For the text-containing cell, return its midpoint in (x, y) coordinate format. 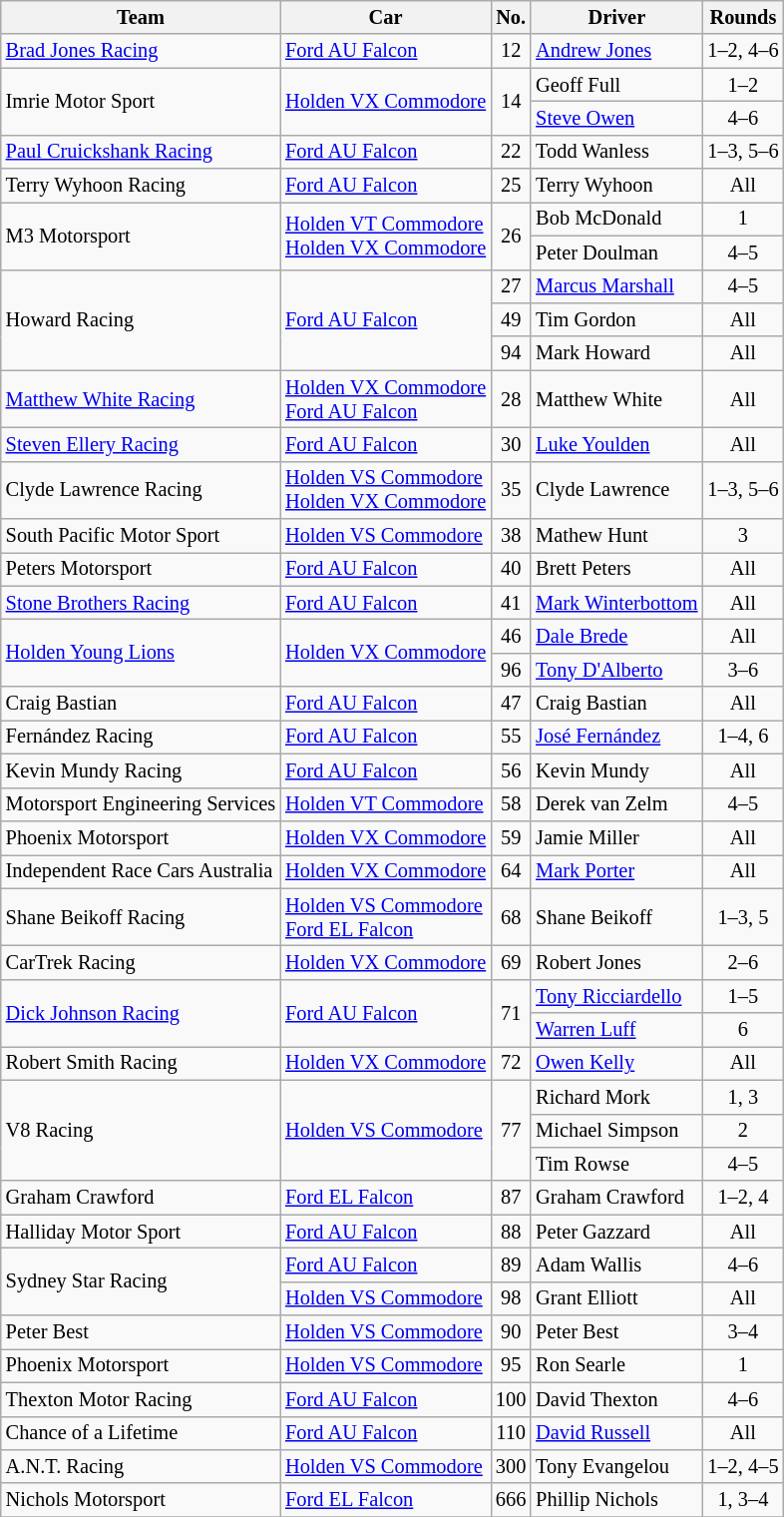
Howard Racing (141, 319)
Independent Race Cars Australia (141, 871)
Derek van Zelm (616, 804)
41 (511, 603)
Jamie Miller (616, 837)
Phillip Nichols (616, 1500)
CarTrek Racing (141, 962)
300 (511, 1466)
Dick Johnson Racing (141, 1012)
Tim Rowse (616, 1164)
1–2, 4–6 (742, 51)
71 (511, 1012)
77 (511, 1130)
Holden VX CommodoreFord AU Falcon (385, 399)
Luke Youlden (616, 444)
2–6 (742, 962)
1, 3 (742, 1097)
47 (511, 704)
Warren Luff (616, 1030)
3–6 (742, 670)
Richard Mork (616, 1097)
Tony D'Alberto (616, 670)
95 (511, 1365)
40 (511, 569)
68 (511, 917)
1–4, 6 (742, 737)
2 (742, 1131)
Tony Evangelou (616, 1466)
Holden VS CommodoreHolden VX Commodore (385, 490)
666 (511, 1500)
Shane Beikoff (616, 917)
46 (511, 636)
Mark Howard (616, 353)
59 (511, 837)
14 (511, 102)
1–5 (742, 996)
A.N.T. Racing (141, 1466)
Car (385, 17)
Todd Wanless (616, 152)
Michael Simpson (616, 1131)
87 (511, 1198)
Robert Jones (616, 962)
M3 Motorsport (141, 236)
Chance of a Lifetime (141, 1433)
Rounds (742, 17)
Steve Owen (616, 118)
No. (511, 17)
Fernández Racing (141, 737)
Peter Doulman (616, 253)
Mark Porter (616, 871)
1, 3–4 (742, 1500)
Robert Smith Racing (141, 1063)
1–2, 4 (742, 1198)
Sydney Star Racing (141, 1281)
12 (511, 51)
55 (511, 737)
3 (742, 536)
38 (511, 536)
6 (742, 1030)
Steven Ellery Racing (141, 444)
1–2 (742, 85)
Mathew Hunt (616, 536)
1–3, 5 (742, 917)
David Thexton (616, 1399)
Holden Young Lions (141, 653)
Dale Brede (616, 636)
Marcus Marshall (616, 286)
Kevin Mundy Racing (141, 770)
94 (511, 353)
64 (511, 871)
Adam Wallis (616, 1264)
90 (511, 1332)
Andrew Jones (616, 51)
Matthew White Racing (141, 399)
96 (511, 670)
Stone Brothers Racing (141, 603)
Mark Winterbottom (616, 603)
Clyde Lawrence (616, 490)
Brad Jones Racing (141, 51)
Thexton Motor Racing (141, 1399)
26 (511, 236)
88 (511, 1232)
Holden VT CommodoreHolden VX Commodore (385, 236)
South Pacific Motor Sport (141, 536)
Peters Motorsport (141, 569)
Holden VS CommodoreFord EL Falcon (385, 917)
25 (511, 186)
Ron Searle (616, 1365)
Paul Cruickshank Racing (141, 152)
Nichols Motorsport (141, 1500)
Terry Wyhoon (616, 186)
Halliday Motor Sport (141, 1232)
Terry Wyhoon Racing (141, 186)
Brett Peters (616, 569)
89 (511, 1264)
José Fernández (616, 737)
Peter Gazzard (616, 1232)
22 (511, 152)
Kevin Mundy (616, 770)
V8 Racing (141, 1130)
49 (511, 319)
35 (511, 490)
Bob McDonald (616, 219)
Motorsport Engineering Services (141, 804)
Tony Ricciardello (616, 996)
28 (511, 399)
69 (511, 962)
Tim Gordon (616, 319)
Grant Elliott (616, 1298)
58 (511, 804)
110 (511, 1433)
Geoff Full (616, 85)
Team (141, 17)
3–4 (742, 1332)
72 (511, 1063)
27 (511, 286)
Owen Kelly (616, 1063)
Clyde Lawrence Racing (141, 490)
Driver (616, 17)
Imrie Motor Sport (141, 102)
Matthew White (616, 399)
1–2, 4–5 (742, 1466)
Shane Beikoff Racing (141, 917)
98 (511, 1298)
Holden VT Commodore (385, 804)
30 (511, 444)
56 (511, 770)
100 (511, 1399)
David Russell (616, 1433)
